Capture the cell that displays the provided text and extract its (x, y) central coordinate. 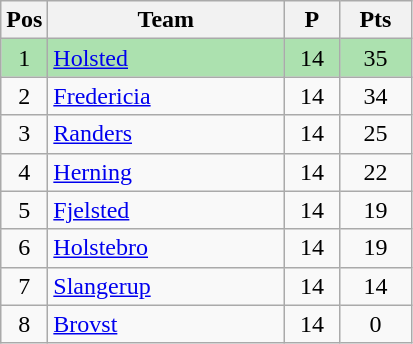
8 (24, 324)
5 (24, 210)
Brovst (166, 324)
Pos (24, 20)
3 (24, 134)
25 (376, 134)
Randers (166, 134)
2 (24, 96)
22 (376, 172)
4 (24, 172)
7 (24, 286)
Fjelsted (166, 210)
P (312, 20)
Team (166, 20)
Herning (166, 172)
Fredericia (166, 96)
1 (24, 58)
34 (376, 96)
Holsted (166, 58)
Holstebro (166, 248)
Slangerup (166, 286)
0 (376, 324)
6 (24, 248)
35 (376, 58)
Pts (376, 20)
